Determine the (x, y) coordinate at the center of the cell enclosing the given text.  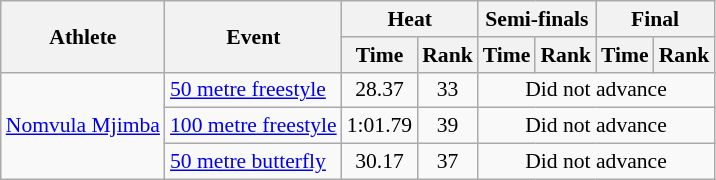
37 (448, 162)
Final (655, 19)
Nomvula Mjimba (83, 126)
30.17 (380, 162)
1:01.79 (380, 126)
28.37 (380, 90)
33 (448, 90)
Semi-finals (537, 19)
Heat (410, 19)
50 metre freestyle (254, 90)
Athlete (83, 36)
Event (254, 36)
100 metre freestyle (254, 126)
50 metre butterfly (254, 162)
39 (448, 126)
